Determine the (X, Y) coordinate at the center of the cell enclosing the given text.  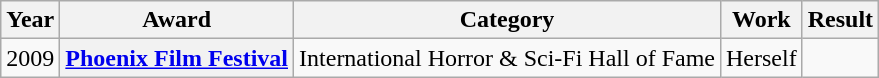
2009 (30, 58)
Work (761, 20)
Year (30, 20)
Award (177, 20)
Herself (761, 58)
Result (840, 20)
Category (508, 20)
International Horror & Sci-Fi Hall of Fame (508, 58)
Phoenix Film Festival (177, 58)
